Find where the given text appears and provide that cell's center as [X, Y] coordinate. 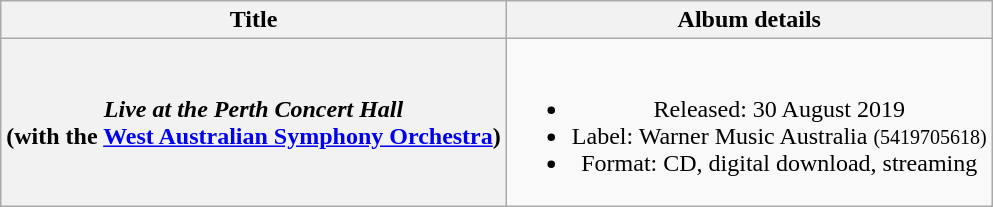
Live at the Perth Concert Hall (with the West Australian Symphony Orchestra) [254, 122]
Album details [749, 20]
Released: 30 August 2019Label: Warner Music Australia (5419705618)Format: CD, digital download, streaming [749, 122]
Title [254, 20]
